Scan for the cell matching the given text and deliver its (X, Y) coordinate at center. 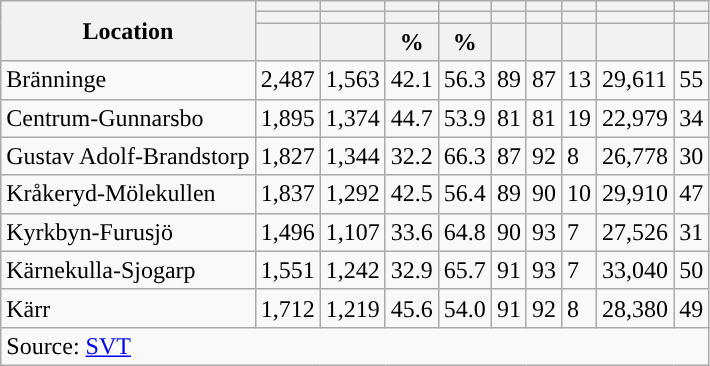
Kärr (128, 308)
56.4 (464, 194)
30 (692, 156)
1,712 (288, 308)
1,107 (352, 232)
19 (578, 118)
44.7 (412, 118)
32.2 (412, 156)
Location (128, 31)
66.3 (464, 156)
29,910 (636, 194)
Kråkeryd-Mölekullen (128, 194)
1,292 (352, 194)
1,374 (352, 118)
33,040 (636, 270)
27,526 (636, 232)
32.9 (412, 270)
22,979 (636, 118)
49 (692, 308)
54.0 (464, 308)
Source: SVT (355, 346)
13 (578, 80)
Centrum-Gunnarsbo (128, 118)
56.3 (464, 80)
33.6 (412, 232)
2,487 (288, 80)
1,827 (288, 156)
50 (692, 270)
47 (692, 194)
45.6 (412, 308)
1,837 (288, 194)
42.1 (412, 80)
Kärnekulla-Sjogarp (128, 270)
26,778 (636, 156)
10 (578, 194)
1,242 (352, 270)
34 (692, 118)
28,380 (636, 308)
42.5 (412, 194)
Kyrkbyn-Furusjö (128, 232)
1,344 (352, 156)
1,551 (288, 270)
Bränninge (128, 80)
55 (692, 80)
29,611 (636, 80)
31 (692, 232)
Gustav Adolf-Brandstorp (128, 156)
1,895 (288, 118)
64.8 (464, 232)
65.7 (464, 270)
1,563 (352, 80)
1,496 (288, 232)
1,219 (352, 308)
53.9 (464, 118)
